Pinpoint the cell where the given text exists, returning its (x, y) midpoint coordinate. 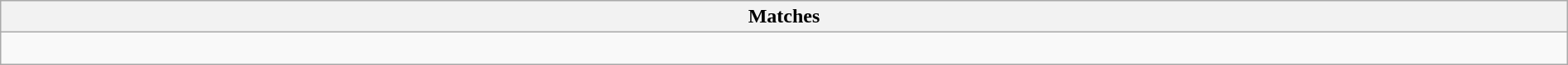
Matches (784, 17)
